Extract the [X, Y] coordinate from the center of the cell holding the provided text.  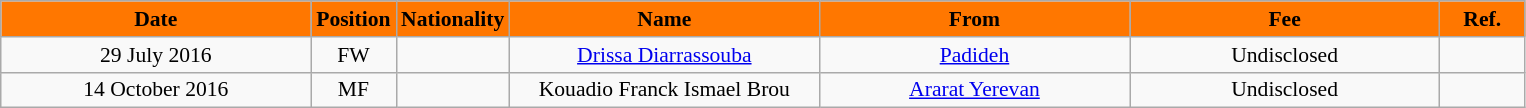
From [974, 19]
29 July 2016 [156, 55]
Ararat Yerevan [974, 90]
Padideh [974, 55]
Name [664, 19]
FW [354, 55]
Kouadio Franck Ismael Brou [664, 90]
Ref. [1482, 19]
14 October 2016 [156, 90]
Nationality [452, 19]
MF [354, 90]
Date [156, 19]
Fee [1285, 19]
Position [354, 19]
Drissa Diarrassouba [664, 55]
